Extract the (X, Y) coordinate from the center of the cell holding the provided text.  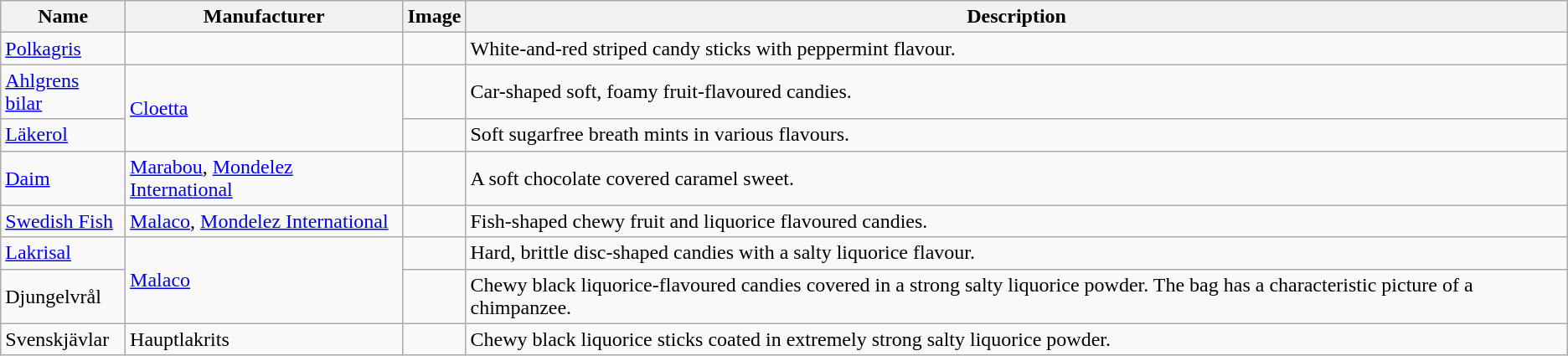
Lakrisal (64, 253)
Manufacturer (265, 17)
Malaco, Mondelez International (265, 221)
White-and-red striped candy sticks with peppermint flavour. (1017, 49)
Malaco (265, 280)
Soft sugarfree breath mints in various flavours. (1017, 135)
Marabou, Mondelez International (265, 178)
Swedish Fish (64, 221)
Chewy black liquorice sticks coated in extremely strong salty liquorice powder. (1017, 339)
Image (434, 17)
Cloetta (265, 107)
Fish-shaped chewy fruit and liquorice flavoured candies. (1017, 221)
Djungelvrål (64, 297)
A soft chocolate covered caramel sweet. (1017, 178)
Hard, brittle disc-shaped candies with a salty liquorice flavour. (1017, 253)
Chewy black liquorice-flavoured candies covered in a strong salty liquorice powder. The bag has a characteristic picture of a chimpanzee. (1017, 297)
Hauptlakrits (265, 339)
Name (64, 17)
Svenskjävlar (64, 339)
Daim (64, 178)
Car-shaped soft, foamy fruit-flavoured candies. (1017, 92)
Ahlgrens bilar (64, 92)
Description (1017, 17)
Polkagris (64, 49)
Läkerol (64, 135)
